Locate the cell with the specified text and output its [X, Y] center coordinate. 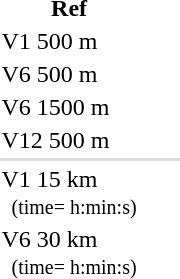
V1 500 m [69, 41]
V12 500 m [69, 140]
V6 1500 m [69, 107]
V1 15 km (time= h:min:s) [69, 192]
V6 500 m [69, 74]
